For the text-containing cell, return its midpoint in (X, Y) coordinate format. 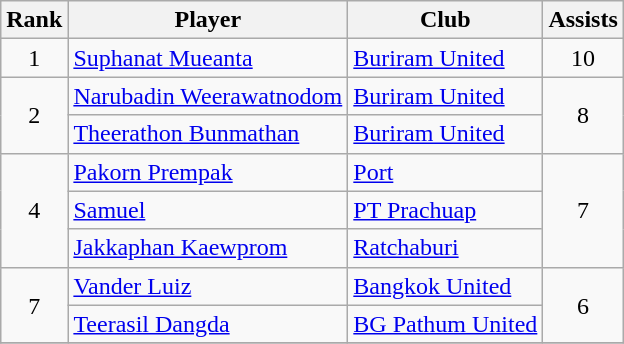
Theerathon Bunmathan (208, 134)
Assists (583, 20)
PT Prachuap (446, 210)
6 (583, 305)
Samuel (208, 210)
Bangkok United (446, 286)
Ratchaburi (446, 248)
Port (446, 172)
8 (583, 115)
Jakkaphan Kaewprom (208, 248)
Narubadin Weerawatnodom (208, 96)
Vander Luiz (208, 286)
BG Pathum United (446, 324)
1 (34, 58)
Teerasil Dangda (208, 324)
10 (583, 58)
2 (34, 115)
Pakorn Prempak (208, 172)
Rank (34, 20)
Club (446, 20)
Player (208, 20)
Suphanat Mueanta (208, 58)
4 (34, 210)
